For the text-containing cell, return its midpoint in [x, y] coordinate format. 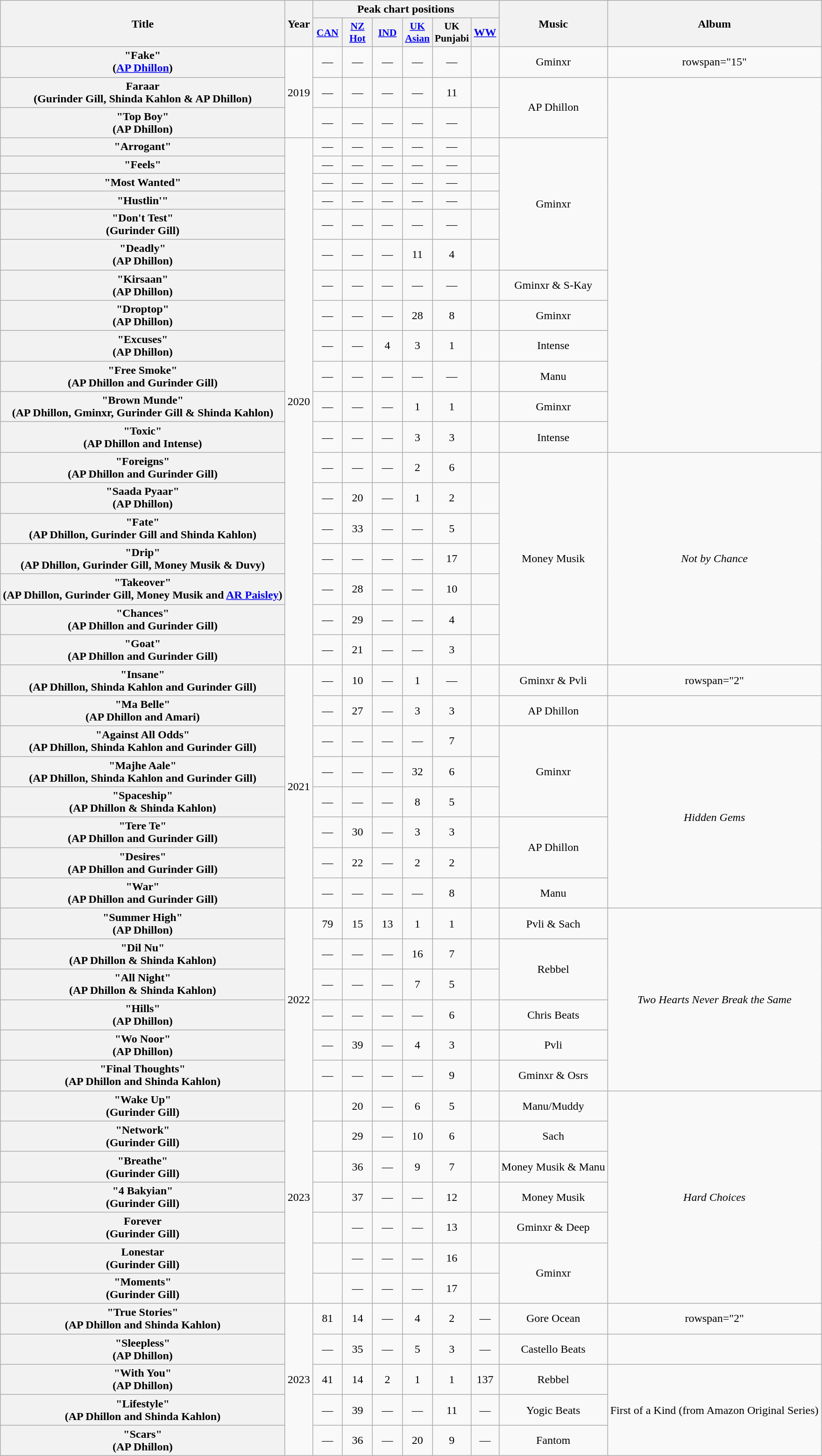
"Drip"(AP Dhillon, Gurinder Gill, Money Musik & Duvy) [143, 559]
Lonestar(Gurinder Gill) [143, 1258]
"Lifestyle" (AP Dhillon and Shinda Kahlon) [143, 1410]
UKAsian [418, 33]
37 [357, 1197]
"Top Boy"(AP Dhillon) [143, 122]
2019 [299, 93]
"Chances"(AP Dhillon and Gurinder Gill) [143, 620]
NZHot [357, 33]
Year [299, 23]
"With You" (AP Dhillon) [143, 1379]
"Arrogant" [143, 147]
"Foreigns"(AP Dhillon and Gurinder Gill) [143, 467]
"Tere Te"(AP Dhillon and Gurinder Gill) [143, 833]
"Moments"(Gurinder Gill) [143, 1289]
Sach [553, 1136]
Chris Beats [553, 1015]
81 [327, 1319]
rowspan="15" [715, 62]
32 [418, 771]
Yogic Beats [553, 1410]
Gminxr & Pvli [553, 680]
Money Musik & Manu [553, 1166]
"Breathe"(Gurinder Gill) [143, 1166]
Pvli & Sach [553, 923]
Pvli [553, 1045]
79 [327, 923]
41 [327, 1379]
CAN [327, 33]
2022 [299, 999]
33 [357, 528]
"Wake Up"(Gurinder Gill) [143, 1106]
"Feels" [143, 164]
22 [357, 863]
"Spaceship" (AP Dhillon & Shinda Kahlon) [143, 802]
"Scars" (AP Dhillon) [143, 1440]
"Toxic"(AP Dhillon and Intense) [143, 437]
Two Hearts Never Break the Same [715, 999]
Peak chart positions [405, 9]
Castello Beats [553, 1349]
Fantom [553, 1440]
"Takeover"(AP Dhillon, Gurinder Gill, Money Musik and AR Paisley) [143, 589]
"Network"(Gurinder Gill) [143, 1136]
First of a Kind (from Amazon Original Series) [715, 1410]
"Hustlin'" [143, 200]
Gminxr & S-Kay [553, 285]
"Saada Pyaar"(AP Dhillon) [143, 498]
Gore Ocean [553, 1319]
WW [485, 33]
"All Night" (AP Dhillon & Shinda Kahlon) [143, 984]
35 [357, 1349]
21 [357, 649]
Not by Chance [715, 559]
Music [553, 23]
"Goat"(AP Dhillon and Gurinder Gill) [143, 649]
"Deadly"(AP Dhillon) [143, 254]
"Wo Noor" (AP Dhillon) [143, 1045]
Gminxr & Osrs [553, 1076]
Hidden Gems [715, 817]
"True Stories"(AP Dhillon and Shinda Kahlon) [143, 1319]
Gminxr & Deep [553, 1227]
"Final Thoughts" (AP Dhillon and Shinda Kahlon) [143, 1076]
"Kirsaan"(AP Dhillon) [143, 285]
"Droptop"(AP Dhillon) [143, 316]
"Excuses"(AP Dhillon) [143, 346]
Forever(Gurinder Gill) [143, 1227]
"War"(AP Dhillon and Gurinder Gill) [143, 893]
Faraar(Gurinder Gill, Shinda Kahlon & AP Dhillon) [143, 93]
Album [715, 23]
"Hills" (AP Dhillon) [143, 1015]
"Free Smoke"(AP Dhillon and Gurinder Gill) [143, 377]
UK Punjabi [452, 33]
"Fake"(AP Dhillon) [143, 62]
137 [485, 1379]
"Desires"(AP Dhillon and Gurinder Gill) [143, 863]
12 [452, 1197]
15 [357, 923]
"Majhe Aale"(AP Dhillon, Shinda Kahlon and Gurinder Gill) [143, 771]
"Insane"(AP Dhillon, Shinda Kahlon and Gurinder Gill) [143, 680]
"Most Wanted" [143, 182]
"Brown Munde"(AP Dhillon, Gminxr, Gurinder Gill & Shinda Kahlon) [143, 407]
Title [143, 23]
"Sleepless" (AP Dhillon) [143, 1349]
"Dil Nu" (AP Dhillon & Shinda Kahlon) [143, 954]
30 [357, 833]
Manu/Muddy [553, 1106]
"4 Bakyian"(Gurinder Gill) [143, 1197]
27 [357, 710]
IND [387, 33]
2021 [299, 786]
2020 [299, 401]
"Summer High" (AP Dhillon) [143, 923]
"Ma Belle"(AP Dhillon and Amari) [143, 710]
"Against All Odds"(AP Dhillon, Shinda Kahlon and Gurinder Gill) [143, 741]
"Fate"(AP Dhillon, Gurinder Gill and Shinda Kahlon) [143, 528]
"Don't Test"(Gurinder Gill) [143, 224]
Hard Choices [715, 1197]
